Identify which cell holds the provided text, then report its (X, Y) central coordinate. 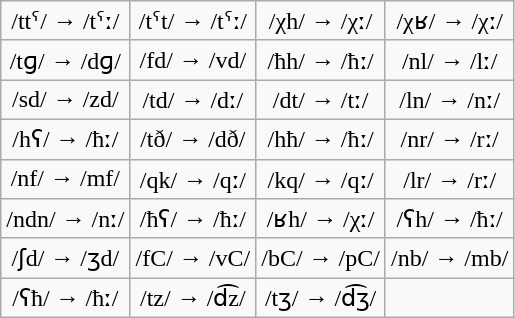
/fC/ → /vC/ (193, 258)
/nr/ → /rː/ (449, 139)
/qk/ → /qː/ (193, 179)
/ħʕ/ → /ħː/ (193, 219)
/χʁ/ → /χː/ (449, 21)
/nb/ → /mb/ (449, 258)
/dt/ → /tː/ (321, 100)
/χh/ → /χː/ (321, 21)
/ndn/ → /nː/ (66, 219)
/ʃd/ → /ʒd/ (66, 258)
/ʕħ/ → /ħː/ (66, 298)
/ħh/ → /ħː/ (321, 60)
/ln/ → /nː/ (449, 100)
/ʁh/ → /χː/ (321, 219)
/tz/ → /d͡z/ (193, 298)
/tʒ/ → /d͡ʒ/ (321, 298)
/fd/ → /vd/ (193, 60)
/tð/ → /dð/ (193, 139)
/bC/ → /pC/ (321, 258)
/ttˤ/ → /tˤː/ (66, 21)
/sd/ → /zd/ (66, 100)
/hʕ/ → /ħː/ (66, 139)
/nl/ → /lː/ (449, 60)
/td/ → /dː/ (193, 100)
/kq/ → /qː/ (321, 179)
/lr/ → /rː/ (449, 179)
/ʕh/ → /ħː/ (449, 219)
/nf/ → /mf/ (66, 179)
/tɡ/ → /dɡ/ (66, 60)
/hħ/ → /ħː/ (321, 139)
/tˤt/ → /tˤː/ (193, 21)
